Locate the cell with the specified text and output its [x, y] center coordinate. 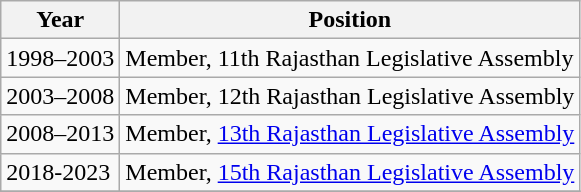
Member, 13th Rajasthan Legislative Assembly [350, 134]
1998–2003 [60, 58]
Year [60, 20]
Member, 15th Rajasthan Legislative Assembly [350, 172]
Member, 11th Rajasthan Legislative Assembly [350, 58]
Member, 12th Rajasthan Legislative Assembly [350, 96]
2008–2013 [60, 134]
2018-2023 [60, 172]
Position [350, 20]
2003–2008 [60, 96]
